Detect which cell encompasses the target text, then output its [X, Y] center coordinate. 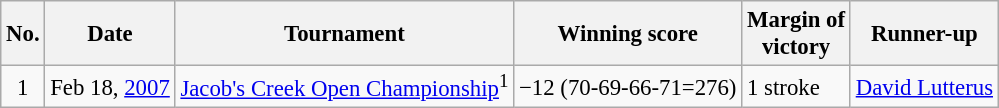
Tournament [344, 34]
Jacob's Creek Open Championship1 [344, 87]
Runner-up [924, 34]
No. [23, 34]
1 [23, 87]
David Lutterus [924, 87]
Margin ofvictory [796, 34]
1 stroke [796, 87]
Feb 18, 2007 [110, 87]
Winning score [628, 34]
Date [110, 34]
−12 (70-69-66-71=276) [628, 87]
